Output the [x, y] coordinate of the center of the cell containing the given text.  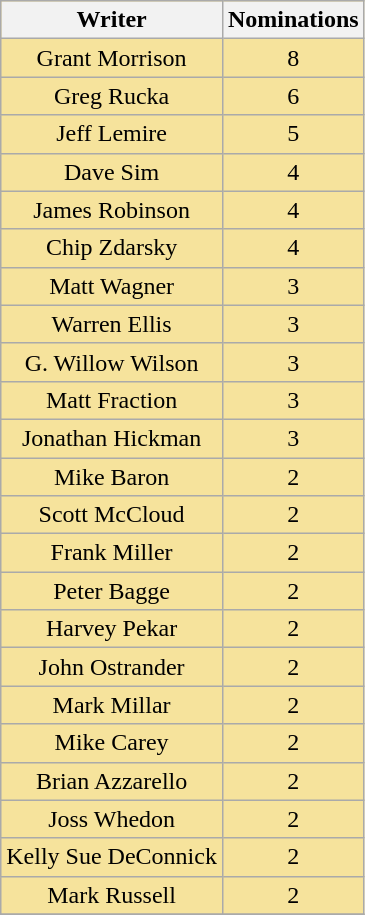
6 [293, 96]
Joss Whedon [112, 819]
Warren Ellis [112, 324]
Nominations [293, 20]
Greg Rucka [112, 96]
Harvey Pekar [112, 629]
Frank Miller [112, 553]
Peter Bagge [112, 591]
Kelly Sue DeConnick [112, 857]
Mike Carey [112, 743]
G. Willow Wilson [112, 362]
Grant Morrison [112, 58]
John Ostrander [112, 667]
Mike Baron [112, 477]
Mark Millar [112, 705]
Brian Azzarello [112, 781]
8 [293, 58]
James Robinson [112, 210]
Writer [112, 20]
Matt Fraction [112, 400]
5 [293, 134]
Matt Wagner [112, 286]
Jeff Lemire [112, 134]
Dave Sim [112, 172]
Mark Russell [112, 895]
Scott McCloud [112, 515]
Chip Zdarsky [112, 248]
Jonathan Hickman [112, 438]
